Provide the (X, Y) coordinate of the cell's center where the given text is located.  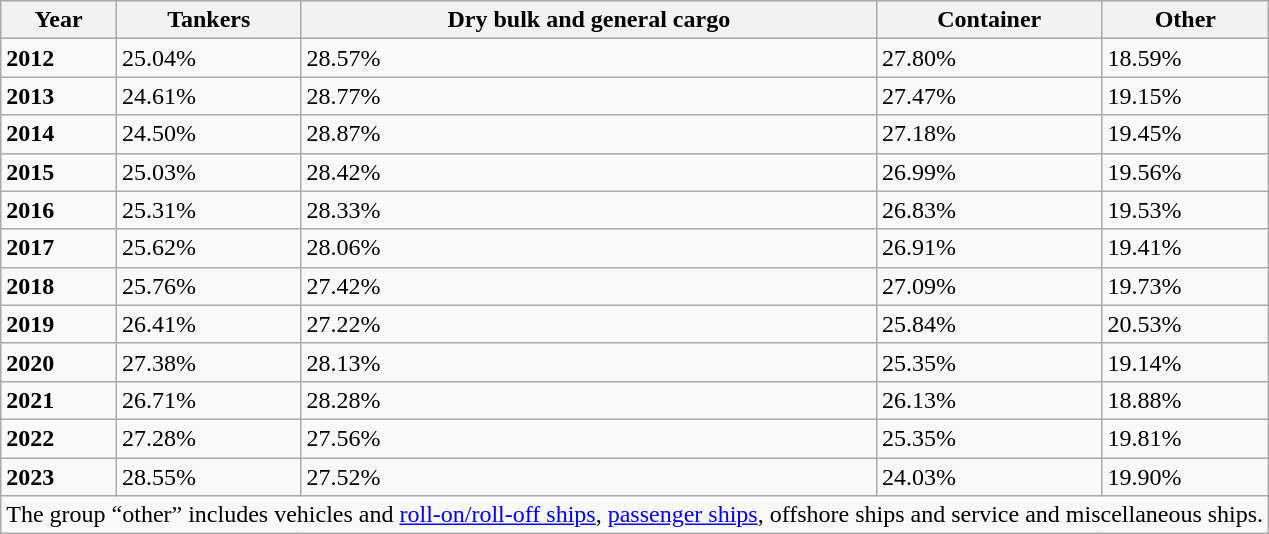
27.42% (589, 286)
19.73% (1186, 286)
28.28% (589, 400)
2014 (59, 134)
25.84% (990, 324)
2020 (59, 362)
2022 (59, 438)
28.33% (589, 210)
27.56% (589, 438)
27.18% (990, 134)
24.61% (208, 96)
25.76% (208, 286)
26.99% (990, 172)
19.56% (1186, 172)
2023 (59, 477)
19.53% (1186, 210)
28.87% (589, 134)
Year (59, 20)
26.13% (990, 400)
2017 (59, 248)
20.53% (1186, 324)
2021 (59, 400)
26.91% (990, 248)
27.22% (589, 324)
2016 (59, 210)
26.83% (990, 210)
28.42% (589, 172)
26.71% (208, 400)
27.52% (589, 477)
19.41% (1186, 248)
Container (990, 20)
2012 (59, 58)
19.81% (1186, 438)
Tankers (208, 20)
2015 (59, 172)
25.03% (208, 172)
28.77% (589, 96)
27.28% (208, 438)
Other (1186, 20)
2013 (59, 96)
24.50% (208, 134)
28.55% (208, 477)
19.14% (1186, 362)
28.57% (589, 58)
28.06% (589, 248)
28.13% (589, 362)
27.80% (990, 58)
27.38% (208, 362)
19.15% (1186, 96)
19.90% (1186, 477)
25.04% (208, 58)
19.45% (1186, 134)
The group “other” includes vehicles and roll-on/roll-off ships, passenger ships, offshore ships and service and miscellaneous ships. (635, 515)
2018 (59, 286)
Dry bulk and general cargo (589, 20)
25.62% (208, 248)
25.31% (208, 210)
27.09% (990, 286)
18.59% (1186, 58)
27.47% (990, 96)
18.88% (1186, 400)
2019 (59, 324)
26.41% (208, 324)
24.03% (990, 477)
